Return the [x, y] coordinate for the center point of the cell that contains the specified text.  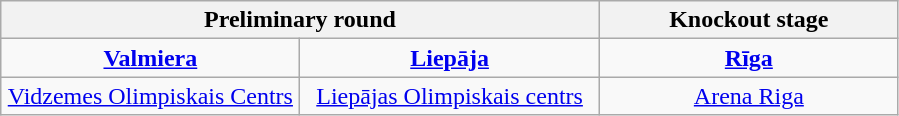
Vidzemes Olimpiskais Centrs [150, 96]
Arena Riga [748, 96]
Liepāja [450, 58]
Rīga [748, 58]
Valmiera [150, 58]
Knockout stage [748, 20]
Preliminary round [300, 20]
Liepājas Olimpiskais centrs [450, 96]
